Provide the [x, y] coordinate of the cell's center where the given text is located.  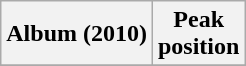
Album (2010) [77, 34]
Peakposition [198, 34]
